Output the [x, y] coordinate of the center of the cell containing the given text.  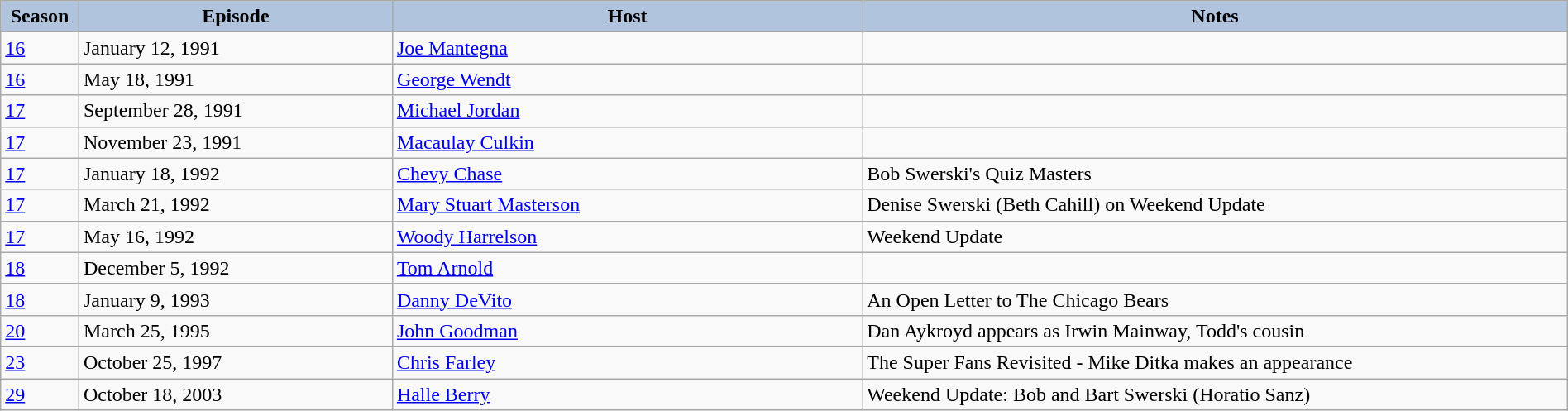
23 [40, 362]
An Open Letter to The Chicago Bears [1216, 299]
Dan Aykroyd appears as Irwin Mainway, Todd's cousin [1216, 331]
January 9, 1993 [235, 299]
Bob Swerski's Quiz Masters [1216, 174]
Michael Jordan [627, 111]
Joe Mantegna [627, 48]
September 28, 1991 [235, 111]
Weekend Update: Bob and Bart Swerski (Horatio Sanz) [1216, 394]
May 18, 1991 [235, 79]
Chevy Chase [627, 174]
George Wendt [627, 79]
Notes [1216, 17]
December 5, 1992 [235, 268]
Host [627, 17]
Weekend Update [1216, 237]
Chris Farley [627, 362]
Episode [235, 17]
The Super Fans Revisited - Mike Ditka makes an appearance [1216, 362]
Halle Berry [627, 394]
Denise Swerski (Beth Cahill) on Weekend Update [1216, 205]
October 25, 1997 [235, 362]
20 [40, 331]
29 [40, 394]
January 18, 1992 [235, 174]
Macaulay Culkin [627, 142]
January 12, 1991 [235, 48]
March 21, 1992 [235, 205]
John Goodman [627, 331]
Tom Arnold [627, 268]
Danny DeVito [627, 299]
May 16, 1992 [235, 237]
Mary Stuart Masterson [627, 205]
March 25, 1995 [235, 331]
November 23, 1991 [235, 142]
Woody Harrelson [627, 237]
October 18, 2003 [235, 394]
Season [40, 17]
